From the cell containing the given text, extract its center point as [X, Y] coordinate. 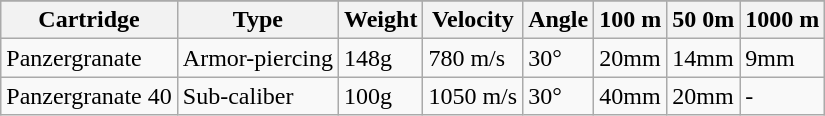
1050 m/s [473, 96]
Angle [558, 20]
50 0m [704, 20]
Cartridge [90, 20]
100g [381, 96]
Type [258, 20]
9mm [782, 58]
Panzergranate [90, 58]
Sub-caliber [258, 96]
Weight [381, 20]
Velocity [473, 20]
Armor-piercing [258, 58]
100 m [630, 20]
14mm [704, 58]
1000 m [782, 20]
Panzergranate 40 [90, 96]
148g [381, 58]
780 m/s [473, 58]
- [782, 96]
40mm [630, 96]
